Determine the (X, Y) coordinate at the center of the cell enclosing the given text.  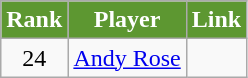
Player (127, 20)
24 (34, 58)
Rank (34, 20)
Andy Rose (127, 58)
Link (216, 20)
